Detect which cell encompasses the target text, then output its (x, y) center coordinate. 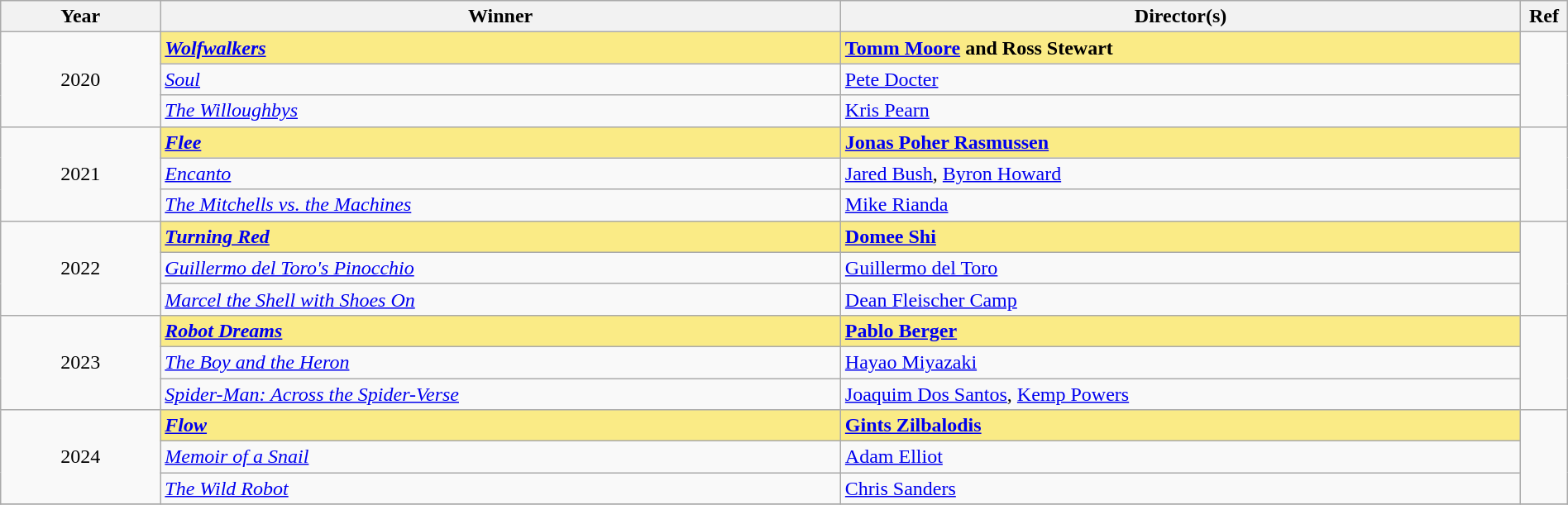
Robot Dreams (500, 331)
Guillermo del Toro's Pinocchio (500, 268)
Soul (500, 79)
Jared Bush, Byron Howard (1180, 174)
Wolfwalkers (500, 48)
Jonas Poher Rasmussen (1180, 142)
The Mitchells vs. the Machines (500, 205)
Pete Docter (1180, 79)
Flow (500, 426)
The Wild Robot (500, 488)
Mike Rianda (1180, 205)
Ref (1544, 17)
2022 (81, 268)
Marcel the Shell with Shoes On (500, 299)
2020 (81, 79)
Winner (500, 17)
2021 (81, 174)
The Boy and the Heron (500, 362)
Turning Red (500, 236)
Spider-Man: Across the Spider-Verse (500, 394)
2023 (81, 362)
Year (81, 17)
The Willoughbys (500, 111)
Pablo Berger (1180, 331)
Tomm Moore and Ross Stewart (1180, 48)
Guillermo del Toro (1180, 268)
Kris Pearn (1180, 111)
Encanto (500, 174)
Director(s) (1180, 17)
Flee (500, 142)
Dean Fleischer Camp (1180, 299)
Hayao Miyazaki (1180, 362)
Gints Zilbalodis (1180, 426)
Joaquim Dos Santos, Kemp Powers (1180, 394)
Chris Sanders (1180, 488)
2024 (81, 457)
Memoir of a Snail (500, 457)
Adam Elliot (1180, 457)
Domee Shi (1180, 236)
